For the text-containing cell, return its midpoint in (x, y) coordinate format. 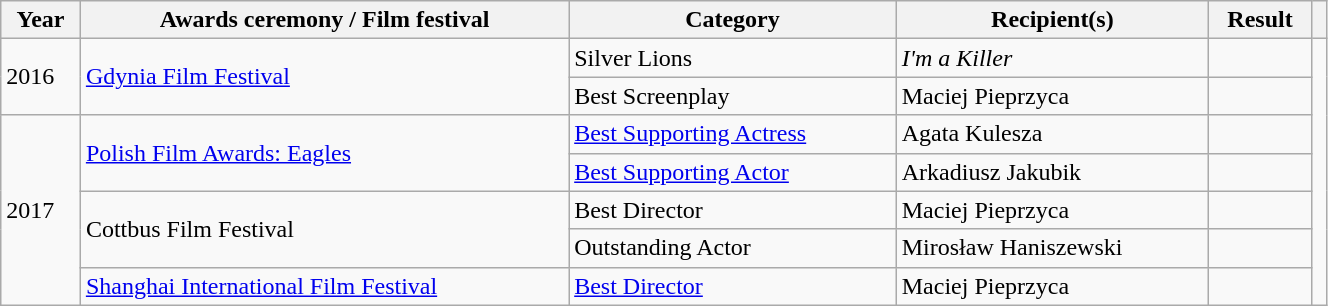
Silver Lions (733, 58)
Agata Kulesza (1052, 134)
Cottbus Film Festival (324, 229)
Shanghai International Film Festival (324, 286)
Awards ceremony / Film festival (324, 20)
Recipient(s) (1052, 20)
2017 (41, 210)
Category (733, 20)
Best Supporting Actress (733, 134)
Mirosław Haniszewski (1052, 248)
Year (41, 20)
Best Supporting Actor (733, 172)
Polish Film Awards: Eagles (324, 153)
Arkadiusz Jakubik (1052, 172)
Best Screenplay (733, 96)
Result (1260, 20)
Outstanding Actor (733, 248)
Gdynia Film Festival (324, 77)
I'm a Killer (1052, 58)
2016 (41, 77)
